From the cell containing the given text, extract its center point as [X, Y] coordinate. 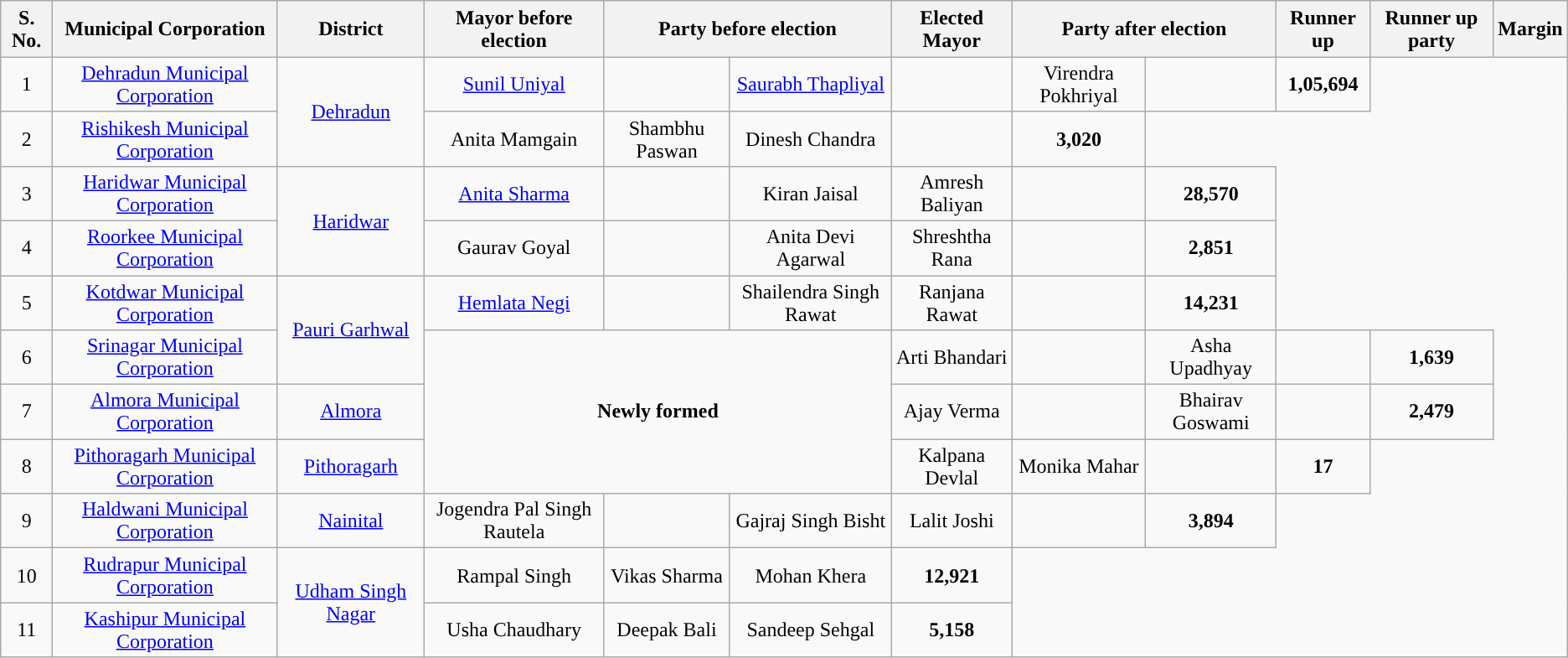
2 [27, 139]
Hemlata Negi [514, 302]
Almora [350, 412]
Monika Mahar [1079, 466]
Shailendra Singh Rawat [811, 302]
Almora Municipal Corporation [165, 412]
Runner up party [1431, 29]
Dinesh Chandra [811, 139]
Udham Singh Nagar [350, 603]
Usha Chaudhary [514, 630]
Asha Upadhyay [1211, 357]
Gajraj Singh Bisht [811, 521]
Anita Sharma [514, 193]
Pauri Garhwal [350, 329]
Kashipur Municipal Corporation [165, 630]
Ranjana Rawat [952, 302]
Ajay Verma [952, 412]
Pithoragarh [350, 466]
Dehradun Municipal Corporation [165, 84]
Rudrapur Municipal Corporation [165, 575]
Party before election [748, 29]
17 [1323, 466]
Rampal Singh [514, 575]
2,479 [1431, 412]
Deepak Bali [667, 630]
10 [27, 575]
Roorkee Municipal Corporation [165, 248]
9 [27, 521]
Haridwar [350, 220]
Bhairav Goswami [1211, 412]
Mayor before election [514, 29]
3 [27, 193]
Shreshtha Rana [952, 248]
5,158 [952, 630]
3,020 [1079, 139]
Anita Mamgain [514, 139]
Mohan Khera [811, 575]
Shambhu Paswan [667, 139]
Rishikesh Municipal Corporation [165, 139]
1 [27, 84]
6 [27, 357]
Nainital [350, 521]
1,05,694 [1323, 84]
Arti Bhandari [952, 357]
Kalpana Devlal [952, 466]
Kotdwar Municipal Corporation [165, 302]
Newly formed [658, 412]
3,894 [1211, 521]
Kiran Jaisal [811, 193]
5 [27, 302]
Pithoragarh Municipal Corporation [165, 466]
Virendra Pokhriyal [1079, 84]
Gaurav Goyal [514, 248]
1,639 [1431, 357]
28,570 [1211, 193]
Municipal Corporation [165, 29]
Sandeep Sehgal [811, 630]
Runner up [1323, 29]
12,921 [952, 575]
8 [27, 466]
Haridwar Municipal Corporation [165, 193]
Saurabh Thapliyal [811, 84]
Anita Devi Agarwal [811, 248]
Vikas Sharma [667, 575]
7 [27, 412]
2,851 [1211, 248]
Sunil Uniyal [514, 84]
District [350, 29]
Srinagar Municipal Corporation [165, 357]
S. No. [27, 29]
11 [27, 630]
14,231 [1211, 302]
Party after election [1144, 29]
Lalit Joshi [952, 521]
Haldwani Municipal Corporation [165, 521]
Jogendra Pal Singh Rautela [514, 521]
4 [27, 248]
Amresh Baliyan [952, 193]
Elected Mayor [952, 29]
Margin [1531, 29]
Dehradun [350, 111]
